Return [x, y] of the center of cell containing provided text 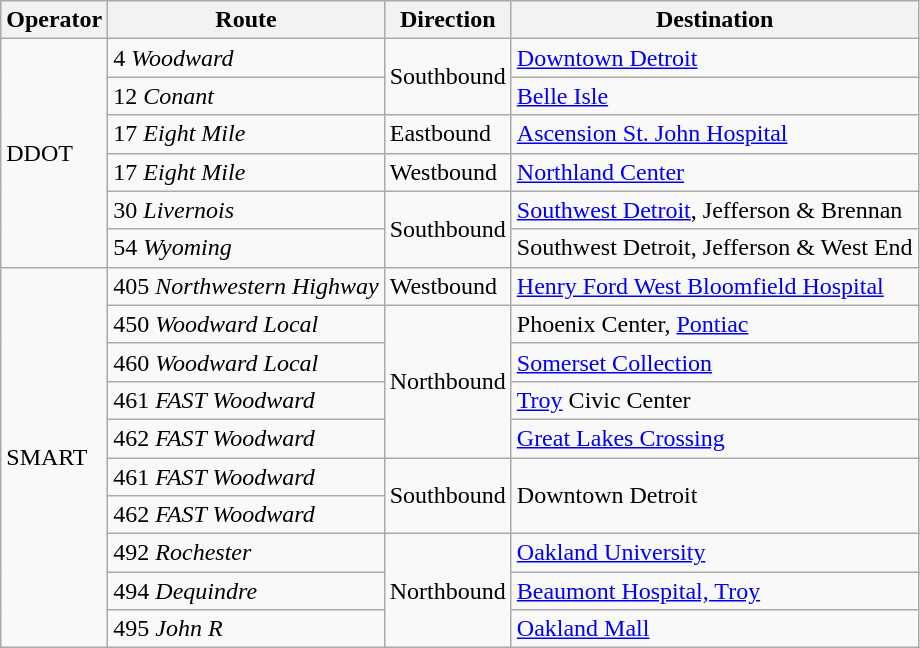
54 Wyoming [246, 248]
Northland Center [714, 172]
405 Northwestern Highway [246, 286]
Eastbound [448, 134]
Ascension St. John Hospital [714, 134]
450 Woodward Local [246, 324]
Destination [714, 20]
495 John R [246, 629]
Great Lakes Crossing [714, 438]
Troy Civic Center [714, 400]
Beaumont Hospital, Troy [714, 591]
Oakland University [714, 553]
494 Dequindre [246, 591]
12 Conant [246, 96]
Phoenix Center, Pontiac [714, 324]
Route [246, 20]
SMART [54, 458]
492 Rochester [246, 553]
Southwest Detroit, Jefferson & West End [714, 248]
Operator [54, 20]
Southwest Detroit, Jefferson & Brennan [714, 210]
Henry Ford West Bloomfield Hospital [714, 286]
30 Livernois [246, 210]
Somerset Collection [714, 362]
Direction [448, 20]
Belle Isle [714, 96]
Oakland Mall [714, 629]
460 Woodward Local [246, 362]
4 Woodward [246, 58]
DDOT [54, 153]
